Determine the (X, Y) coordinate at the center of the cell enclosing the given text.  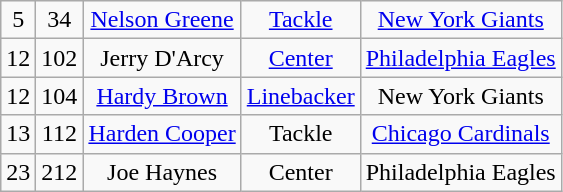
Linebacker (300, 96)
Hardy Brown (162, 96)
Joe Haynes (162, 172)
Jerry D'Arcy (162, 58)
104 (60, 96)
5 (18, 20)
102 (60, 58)
13 (18, 134)
112 (60, 134)
Nelson Greene (162, 20)
212 (60, 172)
Harden Cooper (162, 134)
34 (60, 20)
23 (18, 172)
Chicago Cardinals (460, 134)
